Locate the cell with the specified text and output its [X, Y] center coordinate. 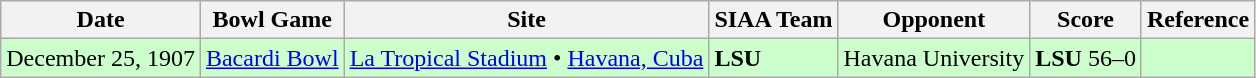
Bacardi Bowl [272, 58]
Havana University [934, 58]
LSU 56–0 [1086, 58]
Date [101, 20]
SIAA Team [774, 20]
Site [526, 20]
Reference [1198, 20]
LSU [774, 58]
Opponent [934, 20]
Score [1086, 20]
December 25, 1907 [101, 58]
Bowl Game [272, 20]
La Tropical Stadium • Havana, Cuba [526, 58]
